For the text-containing cell, return its midpoint in [X, Y] coordinate format. 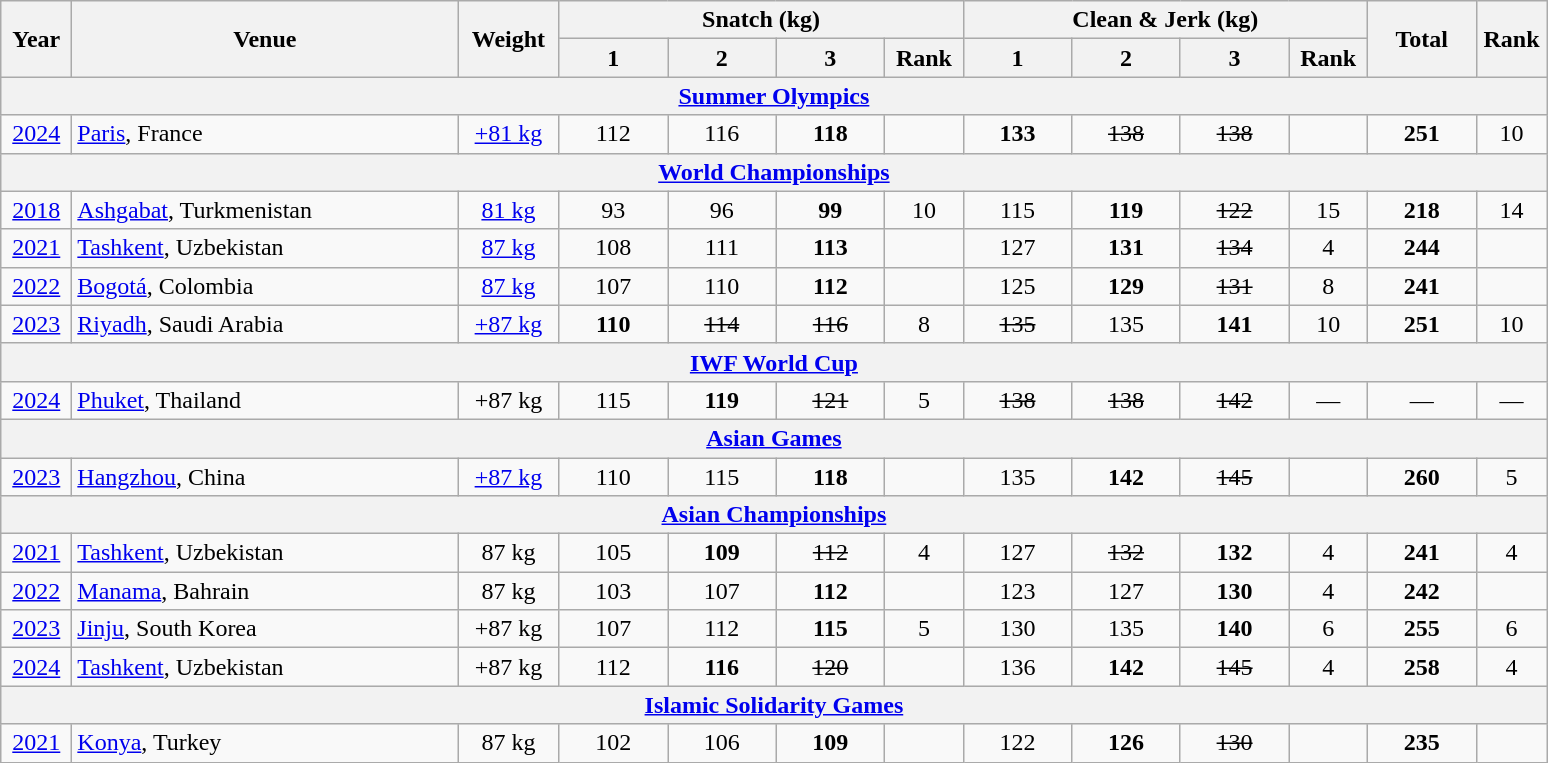
Islamic Solidarity Games [774, 705]
2018 [36, 210]
260 [1422, 477]
120 [830, 667]
Bogotá, Colombia [265, 286]
Paris, France [265, 134]
Year [36, 39]
141 [1234, 324]
Riyadh, Saudi Arabia [265, 324]
Weight [508, 39]
102 [614, 743]
125 [1018, 286]
93 [614, 210]
Venue [265, 39]
134 [1234, 248]
Phuket, Thailand [265, 400]
244 [1422, 248]
Asian Championships [774, 515]
129 [1126, 286]
106 [722, 743]
255 [1422, 629]
Snatch (kg) [761, 20]
113 [830, 248]
133 [1018, 134]
Jinju, South Korea [265, 629]
Ashgabat, Turkmenistan [265, 210]
242 [1422, 591]
218 [1422, 210]
Manama, Bahrain [265, 591]
140 [1234, 629]
Asian Games [774, 438]
Summer Olympics [774, 96]
81 kg [508, 210]
235 [1422, 743]
103 [614, 591]
108 [614, 248]
14 [1512, 210]
136 [1018, 667]
99 [830, 210]
15 [1328, 210]
Konya, Turkey [265, 743]
+81 kg [508, 134]
126 [1126, 743]
121 [830, 400]
Clean & Jerk (kg) [1165, 20]
IWF World Cup [774, 362]
123 [1018, 591]
96 [722, 210]
Hangzhou, China [265, 477]
111 [722, 248]
Total [1422, 39]
World Championships [774, 172]
114 [722, 324]
105 [614, 553]
258 [1422, 667]
